Extract the (x, y) coordinate from the center of the cell holding the provided text.  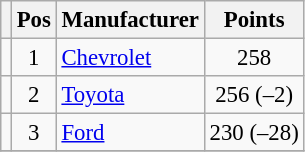
Ford (130, 133)
2 (34, 95)
256 (–2) (254, 95)
1 (34, 58)
Toyota (130, 95)
230 (–28) (254, 133)
Chevrolet (130, 58)
Points (254, 20)
3 (34, 133)
Pos (34, 20)
258 (254, 58)
Manufacturer (130, 20)
